Locate the cell with the specified text and output its (x, y) center coordinate. 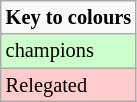
Relegated (68, 85)
champions (68, 51)
Key to colours (68, 17)
